From the cell containing the given text, extract its center point as (X, Y) coordinate. 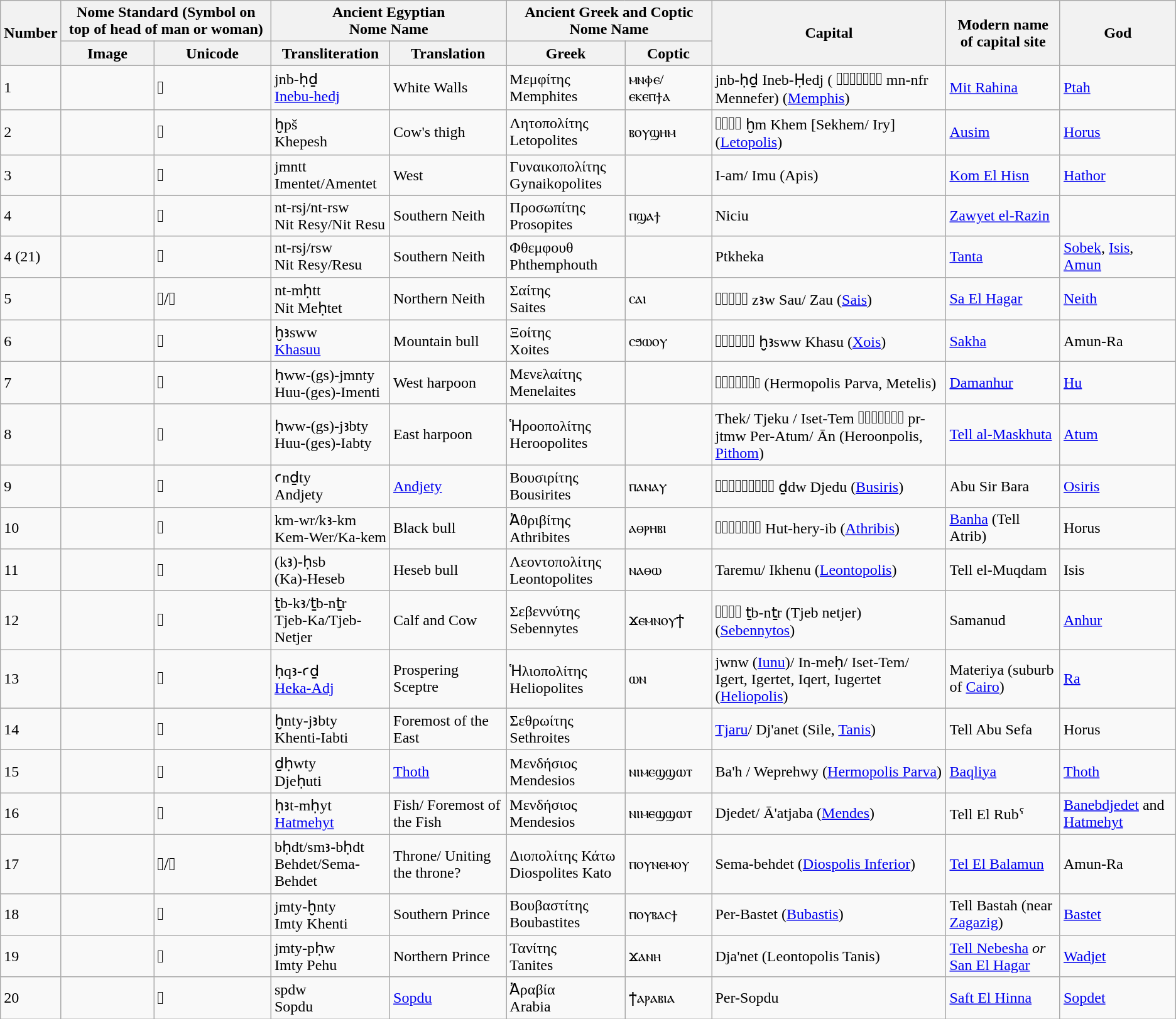
ΣεβεννύτηςSebennytes (565, 620)
God (1118, 33)
Tel El Balamun (1003, 864)
Ptkheka (829, 256)
Damanhur (1003, 383)
Taremu/ Ikhenu (Leontopolis) (829, 570)
Capital (829, 33)
16 (31, 814)
𓈴 (212, 956)
𓈩 (212, 486)
𓈰 (212, 814)
ⲛⲁⲑⲱ (668, 570)
ἈραβίαArabia (565, 998)
Northern Neith (449, 298)
𓈬 (212, 620)
ΒουσιρίτηςBousirites (565, 486)
9 (31, 486)
4 (31, 216)
nt-rsj/nt-rswNit Resy/Nit Resu (330, 216)
ΣεθρωίτηςSethroites (565, 729)
nt-mḥttNit Meḥtet (330, 298)
Per-Bastet (Bubastis) (829, 915)
ἈθριβίτηςAthribites (565, 528)
𓉐𓏤𓊨𓁹𓎟𓊽𓂧𓅱𓊖 ḏdw Djedu (Busiris) (829, 486)
nt-rsj/rswNit Resy/Resu (330, 256)
4 (21) (31, 256)
Calf and Cow (449, 620)
14 (31, 729)
ꜥnḏtyAndjety (330, 486)
Sopdu (449, 998)
5 (31, 298)
ⲙⲛⲫⲉ/ ⲉⲕⲉⲡϯⲁ (668, 88)
ⲃⲟⲩϣⲏⲙ (668, 132)
3 (31, 175)
Tjaru/ Dj'anet (Sile, Tanis) (829, 729)
𓈫 (212, 570)
jmty-pḥwImty Pehu (330, 956)
Neith (1118, 298)
Niciu (829, 216)
jnb-ḥḏInebu-hedj (330, 88)
10 (31, 528)
ⲡϣⲁϯ (668, 216)
ϯⲁⲣⲁⲃⲓⲁ (668, 998)
Northern Prince (449, 956)
ḫnty-jꜣbtyKhenti-Iabti (330, 729)
Isis (1118, 570)
Coptic (668, 53)
Baqliya (1003, 771)
Sakha (1003, 341)
𓈯 (212, 771)
𓈦 (212, 341)
Fish/ Foremost of the Fish (449, 814)
Translation (449, 53)
ΛητοπολίτηςLetopolites (565, 132)
ϫⲉⲙⲛⲟⲩϯ (668, 620)
ⲡⲟⲩⲛⲉⲙⲟⲩ (668, 864)
Anhur (1118, 620)
Throne/ Uniting the throne? (449, 864)
Ausim (1003, 132)
Djedet/ Ā'atjaba (Mendes) (829, 814)
7 (31, 383)
ḥww-(gs)-jmntyHuu-(ges)-Imenti (330, 383)
ḫpšKhepesh (330, 132)
Samanud (1003, 620)
Nome Standard (Symbol on top of head of man or woman) (166, 21)
Heseb bull (449, 570)
Sopdet (1118, 998)
ἩροοπολίτηςHeroopolites (565, 434)
Tell Abu Sefa (1003, 729)
Number (31, 33)
12 (31, 620)
17 (31, 864)
Osiris (1118, 486)
Transliteration (330, 53)
𓈪 (212, 528)
𓂧𓏇𓇌𓊖𓏌𓅃𓏤 (Hermopolis Parva, Metelis) (829, 383)
15 (31, 771)
ḥww-(gs)-jꜣbtyHuu-(ges)-Iabty (330, 434)
Ancient EgyptianNome Name (388, 21)
Banebdjedet and Hatmehyt (1118, 814)
ⲥⲁⲓ (668, 298)
ΛεοντοπολίτηςLeontopolites (565, 570)
jmty-ḫntyImty Khenti (330, 915)
Dja'net (Leontopolis Tanis) (829, 956)
Cow's thigh (449, 132)
ΓυναικοπολίτηςGynaikopolites (565, 175)
Kom El Hisn (1003, 175)
ΠροσωπίτηςProsopites (565, 216)
11 (31, 570)
West (449, 175)
ⲥϧⲱⲟⲩ (668, 341)
jmnttImentet/Amentet (330, 175)
𓈵 (212, 998)
Ptah (1118, 88)
ΞοίτηςXoites (565, 341)
West harpoon (449, 383)
ⲡⲟⲩⲃⲁⲥϯ (668, 915)
Hathor (1118, 175)
13 (31, 679)
𓈳 (212, 915)
bḥdt/smꜣ-bḥdtBehdet/Sema-Behdet (330, 864)
Thek/ Tjeku / Iset-Tem 𓉐𓏤𓏏𓍃𓅓𓏏𓊖 pr-jtmw Per-Atum/ Ān (Heroonpolis, Pithom) (829, 434)
Banha (Tell Atrib) (1003, 528)
Image (107, 53)
Tell Nebesha or San El Hagar (1003, 956)
19 (31, 956)
ḥꜣt-mḥytHatmehyt (330, 814)
Ancient Greek and Coptic Nome Name (609, 21)
Tell Bastah (near Zagazig) (1003, 915)
2 (31, 132)
Southern Prince (449, 915)
Saft El Hinna (1003, 998)
Hu (1118, 383)
km-wr/kꜣ-kmKem-Wer/Ka-kem (330, 528)
Bastet (1118, 915)
Foremost of the East (449, 729)
Atum (1118, 434)
ϫⲁⲛⲏ (668, 956)
𓆼𓋴𓅱𓅱𓏏𓊖 ḫꜣsww Khasu (Xois) (829, 341)
18 (31, 915)
spdwSopdu (330, 998)
ΜενελαίτηςMenelaites (565, 383)
ἩλιοπολίτηςHeliopolites (565, 679)
I-am/ Imu (Apis) (829, 175)
Tell al-Maskhuta (1003, 434)
Unicode (212, 53)
Zawyet el-Razin (1003, 216)
8 (31, 434)
𓊃𓅭𓄿𓅱𓊖 zꜣw Sau/ Zau (Sais) (829, 298)
ΦθεμφουθPhthemphouth (565, 256)
Abu Sir Bara (1003, 486)
𓈢 (212, 175)
𓈧 (212, 383)
6 (31, 341)
Sobek, Isis, Amun (1118, 256)
Wadjet (1118, 956)
Tell el-Muqdam (1003, 570)
Mit Rahina (1003, 88)
ⲡⲁⲛⲁⲩ (668, 486)
ⲁⲑⲣⲏⲃⲓ (668, 528)
ṯb-kꜣ/ṯb-nṯrTjeb-Ka/Tjeb-Netjer (330, 620)
𓉗𓏏𓉐𓇾𓁷𓄣𓊖 Hut-hery-ib (Athribis) (829, 528)
Ba'h / Weprehwy (Hermopolis Parva) (829, 771)
White Walls (449, 88)
Prospering Sceptre (449, 679)
Greek (565, 53)
𓈨 (212, 434)
Per-Sopdu (829, 998)
Sa El Hagar (1003, 298)
jnb-ḥḏ Ineb-Ḥedj ( 𓏠𓈖𓄤𓆑𓂋𓉴𓊖 mn-nfr Mennefer) (Memphis) (829, 88)
𓈭 (212, 679)
Ra (1118, 679)
𓈮 (212, 729)
ḥqꜣ-ꜥḏHeka-Adj (330, 679)
Tell El Rubˁ (1003, 814)
ΤανίτηςTanites (565, 956)
ⲱⲛ (668, 679)
𓐍𓋉𓅓𓊖 ḫm Khem [Sekhem/ Iry] (Letopolis) (829, 132)
(kꜣ)-ḥsb(Ka)-Heseb (330, 570)
ΜεμφίτηςMemphites (565, 88)
Modern name of capital site (1003, 33)
ḏḥwtyDjeḥuti (330, 771)
East harpoon (449, 434)
ΒουβαστίτηςBoubastites (565, 915)
Διοπολίτης ΚάτωDiospolites Kato (565, 864)
jwnw (Iunu)/ In-meḥ/ Iset-Tem/ Igert, Igertet, Iqert, Iugertet (Heliopolis) (829, 679)
ΣαίτηςSaites (565, 298)
Sema-behdet (Diospolis Inferior) (829, 864)
Mountain bull (449, 341)
Andjety (449, 486)
Materiya (suburb of Cairo) (1003, 679)
Black bull (449, 528)
20 (31, 998)
𓈱/𓈲 (212, 864)
1 (31, 88)
Tanta (1003, 256)
𓈤/𓈥 (212, 298)
𓈡 (212, 132)
𓈠 (212, 88)
𓊹𓍿𓃀𓊖 ṯb-nṯr (Tjeb netjer) (Sebennytos) (829, 620)
ḫꜣswwKhasuu (330, 341)
